Search for the cell housing the specified text and yield its [x, y] center coordinate. 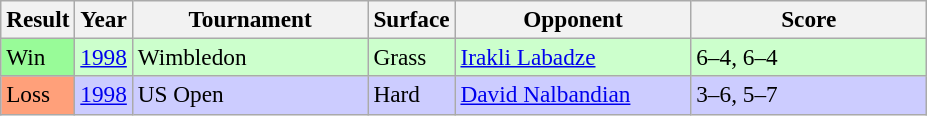
Result [38, 19]
Opponent [573, 19]
Irakli Labadze [573, 57]
Win [38, 57]
US Open [250, 95]
Surface [412, 19]
Grass [412, 57]
Loss [38, 95]
Score [809, 19]
Year [104, 19]
Tournament [250, 19]
3–6, 5–7 [809, 95]
David Nalbandian [573, 95]
6–4, 6–4 [809, 57]
Hard [412, 95]
Wimbledon [250, 57]
